Scan for the cell matching the given text and deliver its (x, y) coordinate at center. 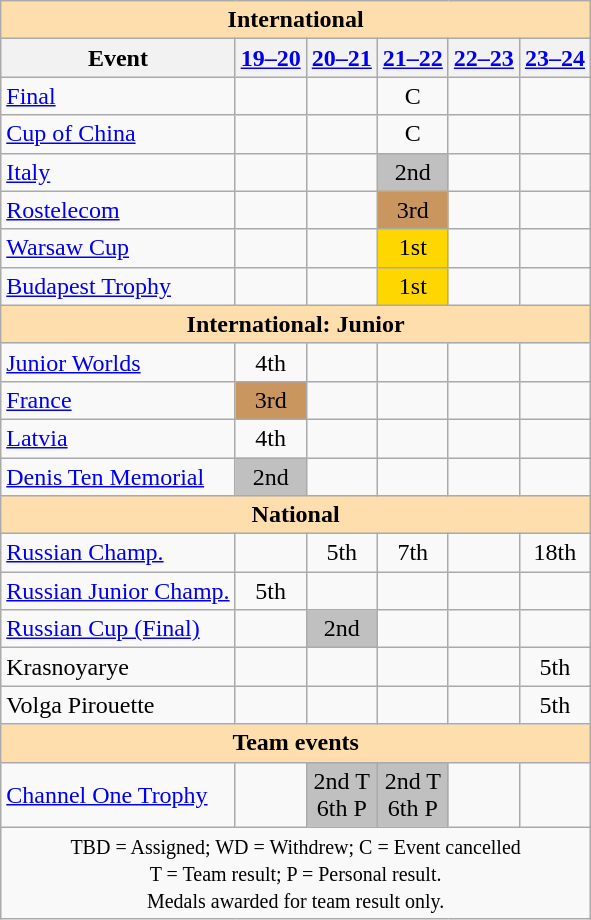
23–24 (554, 58)
Italy (118, 172)
France (118, 400)
Channel One Trophy (118, 794)
Junior Worlds (118, 362)
Warsaw Cup (118, 248)
Russian Junior Champ. (118, 591)
20–21 (342, 58)
Final (118, 96)
National (296, 515)
18th (554, 553)
7th (412, 553)
TBD = Assigned; WD = Withdrew; C = Event cancelled T = Team result; P = Personal result. Medals awarded for team result only. (296, 873)
Budapest Trophy (118, 286)
Volga Pirouette (118, 705)
Krasnoyarye (118, 667)
Event (118, 58)
19–20 (270, 58)
Team events (296, 743)
International: Junior (296, 324)
22–23 (484, 58)
21–22 (412, 58)
Cup of China (118, 134)
International (296, 20)
Latvia (118, 438)
Russian Champ. (118, 553)
Russian Cup (Final) (118, 629)
Rostelecom (118, 210)
Denis Ten Memorial (118, 477)
